Capture the cell that displays the provided text and extract its [x, y] central coordinate. 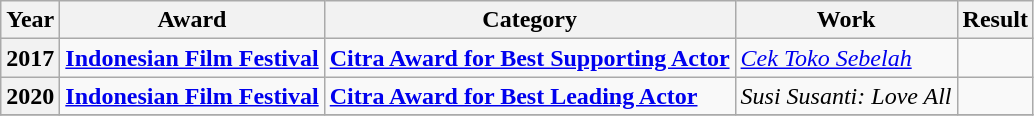
Work [846, 20]
Susi Susanti: Love All [846, 96]
2017 [30, 58]
Year [30, 20]
Citra Award for Best Leading Actor [530, 96]
Citra Award for Best Supporting Actor [530, 58]
Cek Toko Sebelah [846, 58]
Category [530, 20]
Award [192, 20]
Result [995, 20]
2020 [30, 96]
